From the cell containing the given text, extract its center point as (x, y) coordinate. 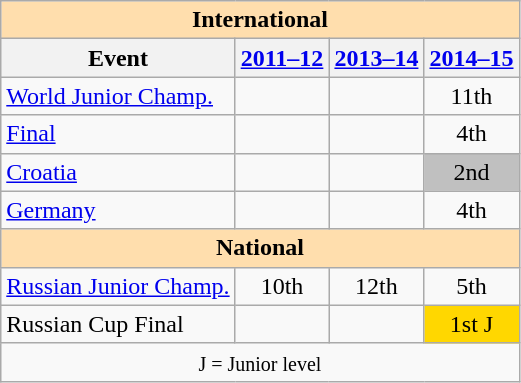
Event (118, 58)
Germany (118, 210)
10th (282, 286)
Croatia (118, 172)
World Junior Champ. (118, 96)
J = Junior level (260, 362)
11th (472, 96)
5th (472, 286)
12th (376, 286)
National (260, 248)
International (260, 20)
2013–14 (376, 58)
2011–12 (282, 58)
Russian Junior Champ. (118, 286)
2nd (472, 172)
1st J (472, 324)
Russian Cup Final (118, 324)
Final (118, 134)
2014–15 (472, 58)
